Capture the cell that displays the provided text and extract its [X, Y] central coordinate. 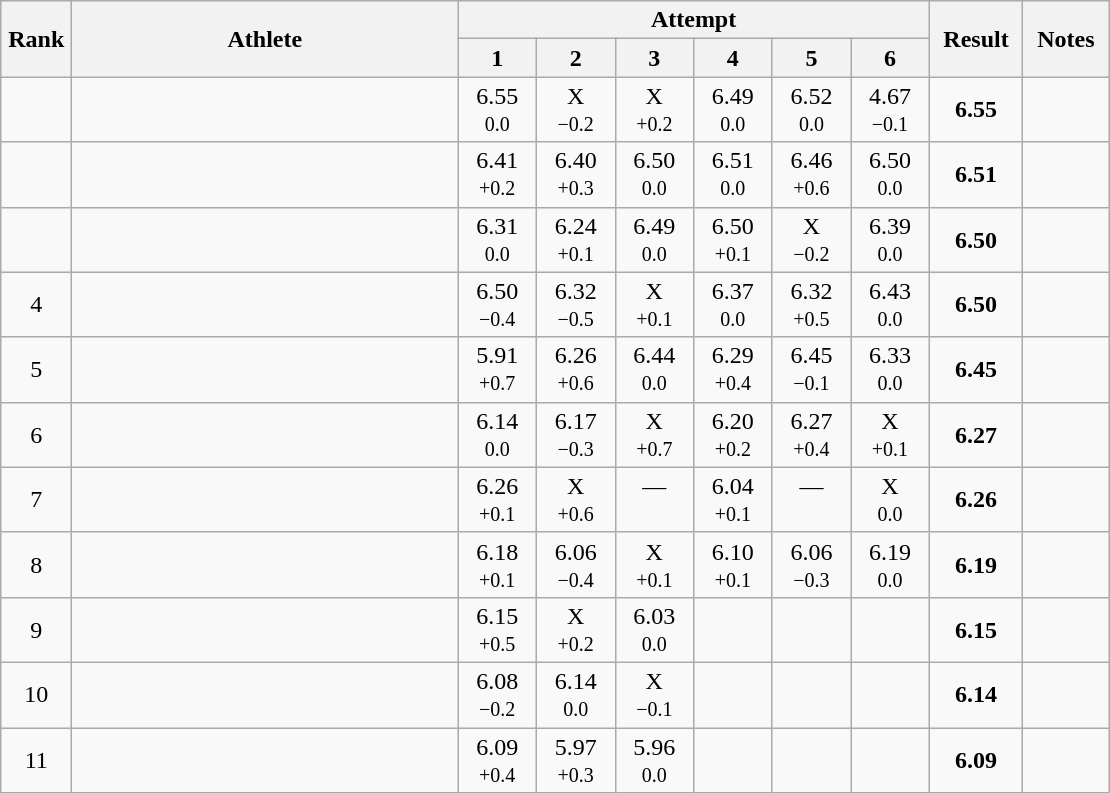
1 [498, 58]
3 [654, 58]
6.19 [976, 564]
6.440.0 [654, 370]
6.40+0.3 [576, 174]
6.15+0.5 [498, 630]
6.46+0.6 [812, 174]
X+0.6 [576, 500]
6.06−0.3 [812, 564]
6.09+0.4 [498, 760]
Attempt [694, 20]
5.97+0.3 [576, 760]
6.14 [976, 694]
6.26+0.1 [498, 500]
6.330.0 [890, 370]
6.45−0.1 [812, 370]
6.24+0.1 [576, 240]
6.29+0.4 [734, 370]
6.06−0.4 [576, 564]
Rank [36, 39]
10 [36, 694]
6.26 [976, 500]
Athlete [265, 39]
6.55 [976, 110]
6.310.0 [498, 240]
6.520.0 [812, 110]
6.26+0.6 [576, 370]
6.030.0 [654, 630]
4.67−0.1 [890, 110]
6.550.0 [498, 110]
6.18+0.1 [498, 564]
11 [36, 760]
6.27+0.4 [812, 434]
6.32−0.5 [576, 304]
8 [36, 564]
7 [36, 500]
6.190.0 [890, 564]
X0.0 [890, 500]
6.10+0.1 [734, 564]
6.45 [976, 370]
Notes [1066, 39]
Result [976, 39]
9 [36, 630]
X+0.7 [654, 434]
2 [576, 58]
6.17−0.3 [576, 434]
6.32+0.5 [812, 304]
6.27 [976, 434]
5.960.0 [654, 760]
6.50+0.1 [734, 240]
6.15 [976, 630]
6.390.0 [890, 240]
X−0.1 [654, 694]
6.51 [976, 174]
6.430.0 [890, 304]
6.510.0 [734, 174]
6.09 [976, 760]
5.91+0.7 [498, 370]
6.20+0.2 [734, 434]
6.50−0.4 [498, 304]
6.370.0 [734, 304]
6.41+0.2 [498, 174]
6.04+0.1 [734, 500]
6.08−0.2 [498, 694]
